Pinpoint the cell where the given text exists, returning its [x, y] midpoint coordinate. 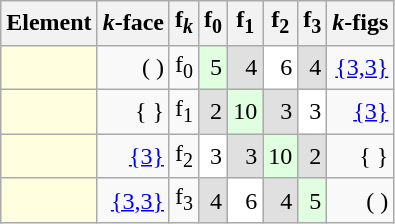
fk [184, 23]
k-figs [360, 23]
Element [49, 23]
k-face [133, 23]
